Search for the cell housing the specified text and yield its (x, y) center coordinate. 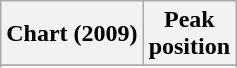
Peakposition (189, 34)
Chart (2009) (72, 34)
